Capture the cell that displays the provided text and extract its (X, Y) central coordinate. 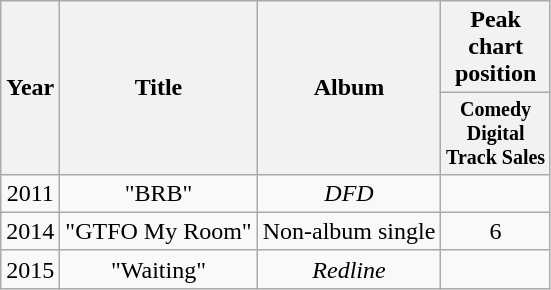
DFD (349, 193)
Title (158, 88)
Year (30, 88)
Comedy Digital Track Sales (496, 134)
2015 (30, 269)
Peak chart position (496, 47)
2011 (30, 193)
"GTFO My Room" (158, 231)
"BRB" (158, 193)
Redline (349, 269)
2014 (30, 231)
6 (496, 231)
Non-album single (349, 231)
Album (349, 88)
"Waiting" (158, 269)
